Return the (x, y) coordinate for the center point of the cell that contains the specified text.  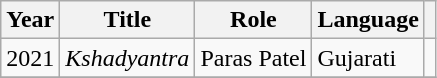
Kshadyantra (128, 58)
Year (30, 20)
Role (254, 20)
Gujarati (368, 58)
Title (128, 20)
2021 (30, 58)
Language (368, 20)
Paras Patel (254, 58)
